Detect which cell encompasses the target text, then output its (X, Y) center coordinate. 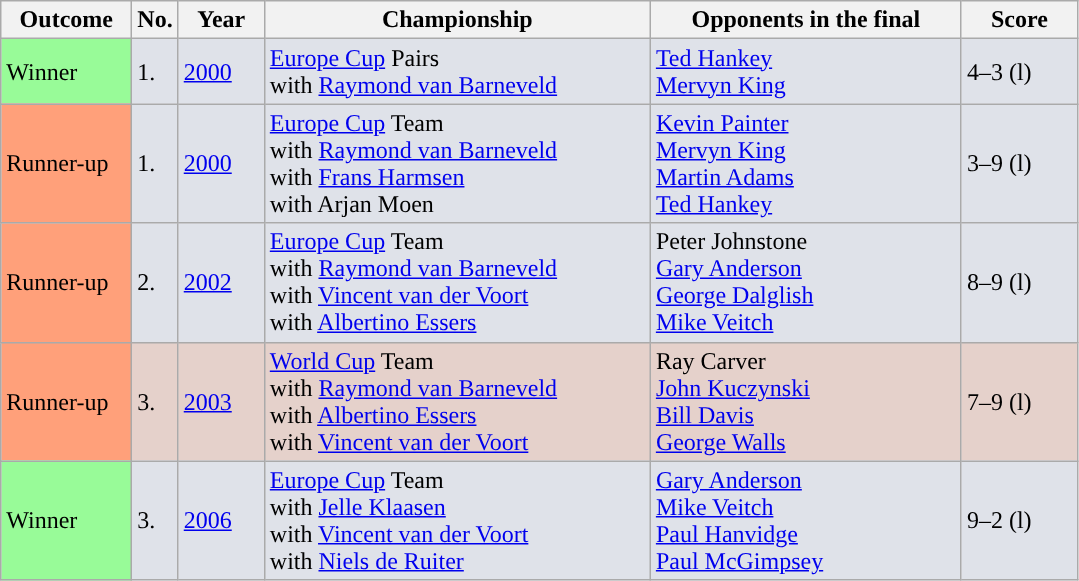
Europe Cup Pairswith Raymond van Barneveld (457, 72)
Europe Cup Teamwith Jelle Klaasenwith Vincent van der Voortwith Niels de Ruiter (457, 520)
Europe Cup Teamwith Raymond van Barneveldwith Frans Harmsenwith Arjan Moen (457, 164)
Championship (457, 20)
4–3 (l) (1019, 72)
8–9 (l) (1019, 282)
Year (221, 20)
2002 (221, 282)
Outcome (66, 20)
2003 (221, 402)
Score (1019, 20)
7–9 (l) (1019, 402)
Gary Anderson Mike Veitch Paul Hanvidge Paul McGimpsey (806, 520)
Kevin Painter Mervyn King Martin Adams Ted Hankey (806, 164)
Ray Carver John Kuczynski Bill Davis George Walls (806, 402)
Peter Johnstone Gary Anderson George Dalglish Mike Veitch (806, 282)
3–9 (l) (1019, 164)
Opponents in the final (806, 20)
Ted Hankey Mervyn King (806, 72)
No. (155, 20)
2006 (221, 520)
World Cup Teamwith Raymond van Barneveldwith Albertino Esserswith Vincent van der Voort (457, 402)
9–2 (l) (1019, 520)
Europe Cup Teamwith Raymond van Barneveldwith Vincent van der Voortwith Albertino Essers (457, 282)
2. (155, 282)
